Search for the cell housing the specified text and yield its (X, Y) center coordinate. 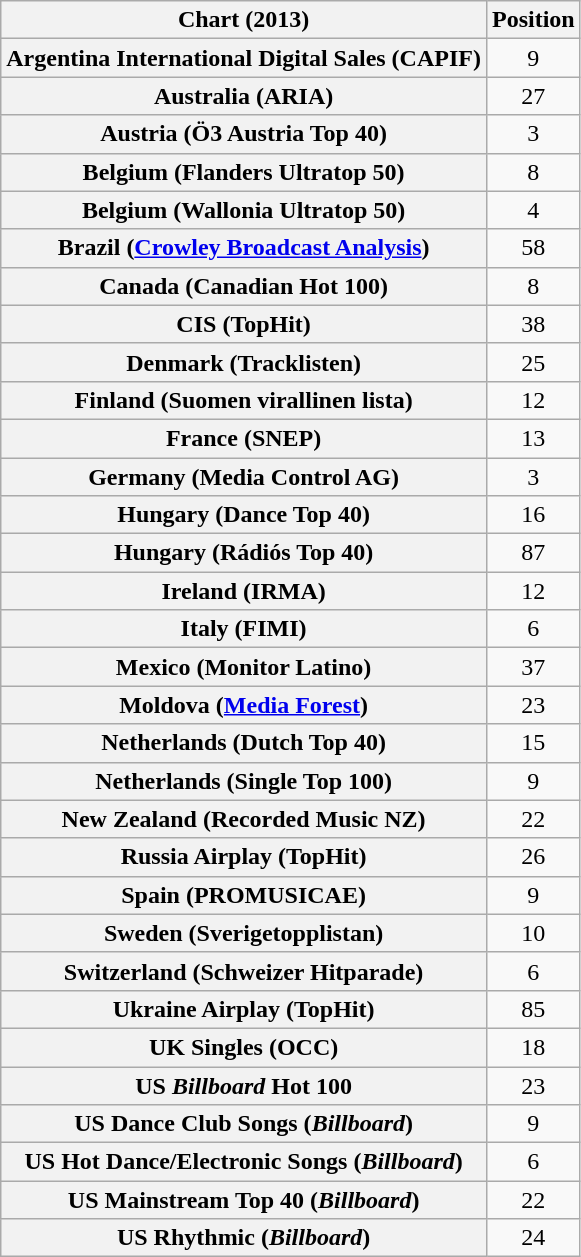
US Billboard Hot 100 (244, 1085)
Canada (Canadian Hot 100) (244, 286)
38 (533, 324)
New Zealand (Recorded Music NZ) (244, 819)
85 (533, 1009)
Switzerland (Schweizer Hitparade) (244, 971)
Australia (ARIA) (244, 96)
US Rhythmic (Billboard) (244, 1238)
Finland (Suomen virallinen lista) (244, 400)
Ireland (IRMA) (244, 591)
Italy (FIMI) (244, 629)
Austria (Ö3 Austria Top 40) (244, 134)
Ukraine Airplay (TopHit) (244, 1009)
Russia Airplay (TopHit) (244, 857)
13 (533, 438)
Netherlands (Dutch Top 40) (244, 743)
25 (533, 362)
Denmark (Tracklisten) (244, 362)
US Mainstream Top 40 (Billboard) (244, 1200)
Chart (2013) (244, 20)
Belgium (Wallonia Ultratop 50) (244, 210)
Spain (PROMUSICAE) (244, 895)
15 (533, 743)
Belgium (Flanders Ultratop 50) (244, 172)
Netherlands (Single Top 100) (244, 781)
Hungary (Rádiós Top 40) (244, 553)
Sweden (Sverigetopplistan) (244, 933)
87 (533, 553)
37 (533, 667)
US Hot Dance/Electronic Songs (Billboard) (244, 1162)
Position (533, 20)
Moldova (Media Forest) (244, 705)
Brazil (Crowley Broadcast Analysis) (244, 248)
US Dance Club Songs (Billboard) (244, 1124)
UK Singles (OCC) (244, 1047)
Argentina International Digital Sales (CAPIF) (244, 58)
27 (533, 96)
24 (533, 1238)
Hungary (Dance Top 40) (244, 515)
16 (533, 515)
58 (533, 248)
France (SNEP) (244, 438)
10 (533, 933)
Germany (Media Control AG) (244, 477)
CIS (TopHit) (244, 324)
Mexico (Monitor Latino) (244, 667)
26 (533, 857)
4 (533, 210)
18 (533, 1047)
